Return the [X, Y] coordinate for the center point of the cell that contains the specified text.  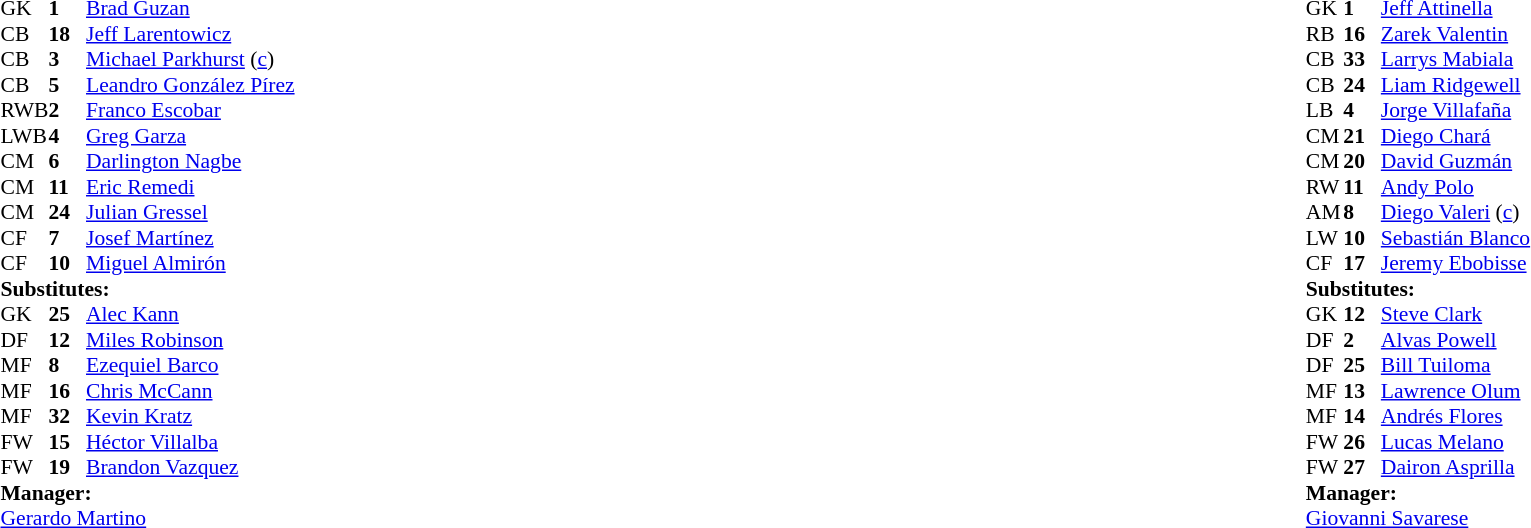
LB [1325, 111]
RW [1325, 187]
32 [67, 417]
LW [1325, 238]
Michael Parkhurst (c) [190, 59]
18 [67, 34]
Diego Valeri (c) [1456, 213]
Lawrence Olum [1456, 391]
Brandon Vazquez [190, 467]
21 [1362, 136]
Sebastián Blanco [1456, 238]
Zarek Valentin [1456, 34]
LWB [24, 136]
Lucas Melano [1456, 442]
RB [1325, 34]
19 [67, 467]
Miguel Almirón [190, 263]
Jorge Villafaña [1456, 111]
Franco Escobar [190, 111]
Josef Martínez [190, 238]
Kevin Kratz [190, 417]
6 [67, 161]
26 [1362, 442]
Chris McCann [190, 391]
27 [1362, 467]
Leandro González Pírez [190, 85]
15 [67, 442]
Héctor Villalba [190, 442]
Jeremy Ebobisse [1456, 263]
Dairon Asprilla [1456, 467]
RWB [24, 111]
33 [1362, 59]
3 [67, 59]
14 [1362, 417]
Andy Polo [1456, 187]
Larrys Mabiala [1456, 59]
Andrés Flores [1456, 417]
David Guzmán [1456, 161]
Bill Tuiloma [1456, 365]
Liam Ridgewell [1456, 85]
7 [67, 238]
Darlington Nagbe [190, 161]
17 [1362, 263]
AM [1325, 213]
Julian Gressel [190, 213]
Greg Garza [190, 136]
5 [67, 85]
Miles Robinson [190, 340]
13 [1362, 391]
Alec Kann [190, 315]
Ezequiel Barco [190, 365]
Alvas Powell [1456, 340]
Diego Chará [1456, 136]
Eric Remedi [190, 187]
Jeff Larentowicz [190, 34]
Steve Clark [1456, 315]
20 [1362, 161]
